Extract the (X, Y) coordinate from the center of the cell holding the provided text.  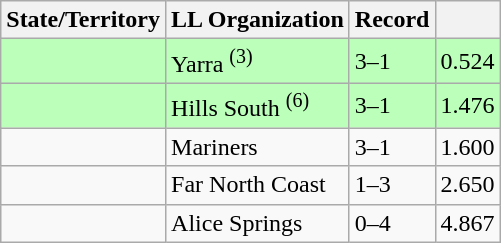
1.476 (468, 106)
1.600 (468, 147)
Hills South (6) (258, 106)
State/Territory (84, 20)
LL Organization (258, 20)
2.650 (468, 185)
0.524 (468, 62)
1–3 (392, 185)
4.867 (468, 223)
Far North Coast (258, 185)
Yarra (3) (258, 62)
Record (392, 20)
0–4 (392, 223)
Mariners (258, 147)
Alice Springs (258, 223)
